Scan for the cell matching the given text and deliver its (X, Y) coordinate at center. 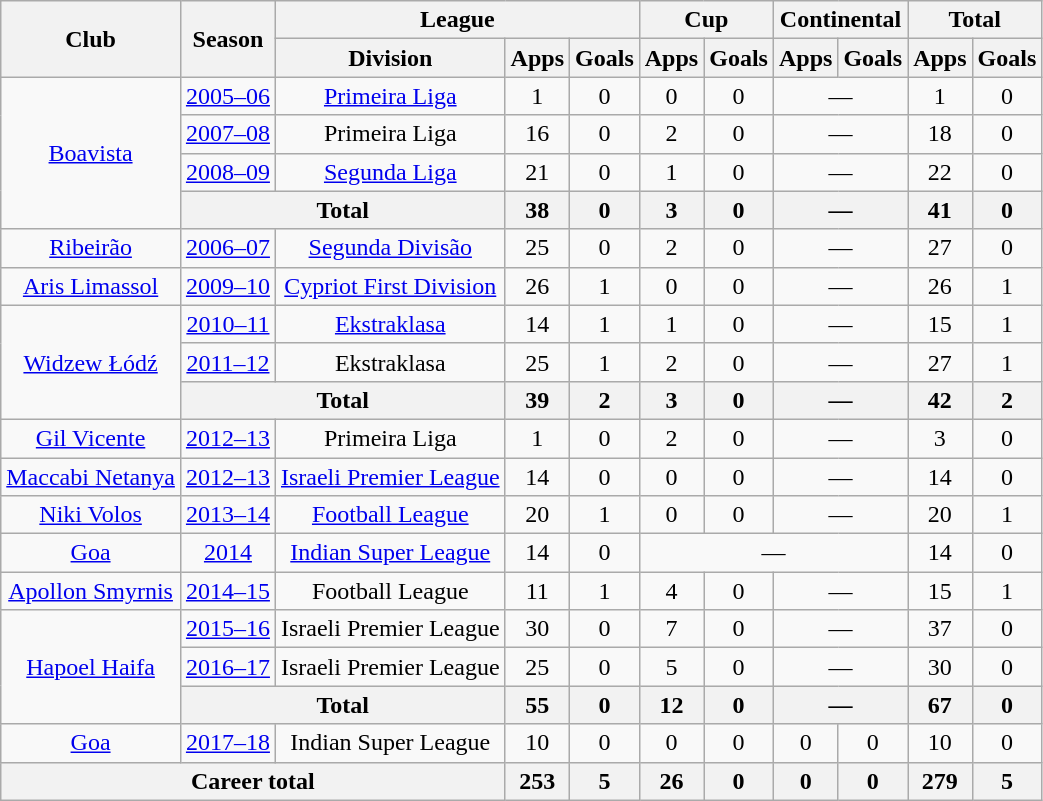
38 (537, 210)
Division (390, 58)
Hapoel Haifa (91, 667)
Aris Limassol (91, 286)
Maccabi Netanya (91, 477)
21 (537, 172)
League (457, 20)
42 (940, 400)
55 (537, 705)
4 (671, 591)
2015–16 (228, 629)
Niki Volos (91, 515)
2017–18 (228, 743)
2005–06 (228, 96)
279 (940, 781)
Club (91, 39)
Cypriot First Division (390, 286)
12 (671, 705)
253 (537, 781)
Career total (253, 781)
39 (537, 400)
2010–11 (228, 324)
22 (940, 172)
37 (940, 629)
2009–10 (228, 286)
67 (940, 705)
Continental (840, 20)
Gil Vicente (91, 438)
2006–07 (228, 248)
2013–14 (228, 515)
18 (940, 134)
Cup (706, 20)
2016–17 (228, 667)
Season (228, 39)
Apollon Smyrnis (91, 591)
11 (537, 591)
Segunda Liga (390, 172)
2014–15 (228, 591)
2014 (228, 553)
2007–08 (228, 134)
7 (671, 629)
2011–12 (228, 362)
41 (940, 210)
Widzew Łódź (91, 362)
Ribeirão (91, 248)
2008–09 (228, 172)
Segunda Divisão (390, 248)
16 (537, 134)
Boavista (91, 153)
